Provide the [X, Y] coordinate of the cell's center where the given text is located.  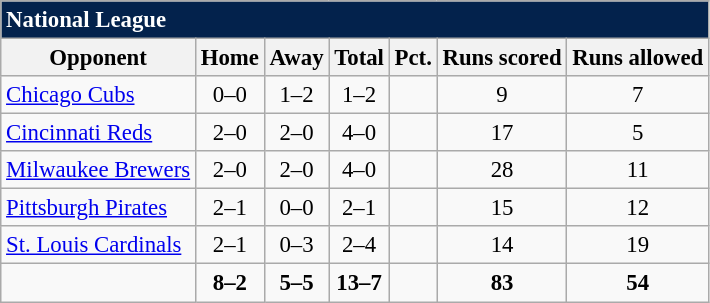
Opponent [98, 58]
13–7 [359, 283]
0–3 [296, 245]
8–2 [230, 283]
Pittsburgh Pirates [98, 208]
83 [502, 283]
Runs allowed [638, 58]
7 [638, 95]
14 [502, 245]
28 [502, 170]
5 [638, 133]
Pct. [413, 58]
Chicago Cubs [98, 95]
Cincinnati Reds [98, 133]
54 [638, 283]
15 [502, 208]
5–5 [296, 283]
11 [638, 170]
Away [296, 58]
Runs scored [502, 58]
19 [638, 245]
Total [359, 58]
17 [502, 133]
Home [230, 58]
National League [355, 20]
Milwaukee Brewers [98, 170]
12 [638, 208]
2–4 [359, 245]
9 [502, 95]
St. Louis Cardinals [98, 245]
